Search for the cell housing the specified text and yield its (x, y) center coordinate. 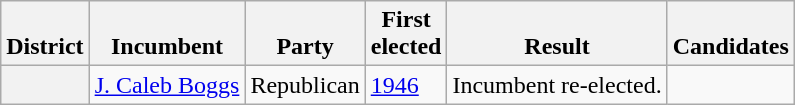
Incumbent re-elected. (557, 85)
Incumbent (167, 34)
Party (305, 34)
Republican (305, 85)
Candidates (730, 34)
1946 (406, 85)
Firstelected (406, 34)
Result (557, 34)
District (45, 34)
J. Caleb Boggs (167, 85)
